Return (X, Y) of the center of cell containing provided text 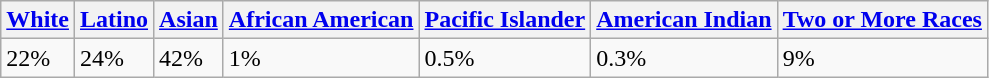
9% (882, 58)
22% (38, 58)
American Indian (684, 20)
24% (114, 58)
White (38, 20)
Asian (189, 20)
1% (321, 58)
0.5% (505, 58)
Pacific Islander (505, 20)
42% (189, 58)
0.3% (684, 58)
Latino (114, 20)
Two or More Races (882, 20)
African American (321, 20)
